For the text-containing cell, return its midpoint in [X, Y] coordinate format. 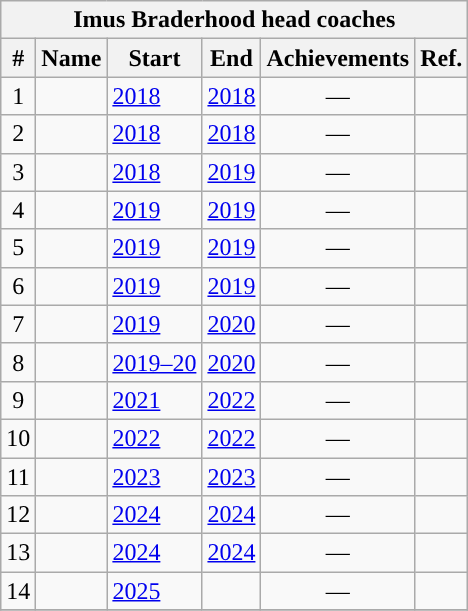
11 [18, 477]
End [232, 58]
Start [154, 58]
6 [18, 286]
7 [18, 324]
Imus Braderhood head coaches [234, 20]
2025 [154, 591]
14 [18, 591]
2 [18, 134]
4 [18, 210]
2021 [154, 400]
1 [18, 96]
# [18, 58]
2019–20 [154, 362]
3 [18, 172]
8 [18, 362]
Name [72, 58]
12 [18, 515]
5 [18, 248]
10 [18, 438]
13 [18, 553]
9 [18, 400]
Achievements [338, 58]
Ref. [442, 58]
